Pinpoint the cell where the given text exists, returning its [x, y] midpoint coordinate. 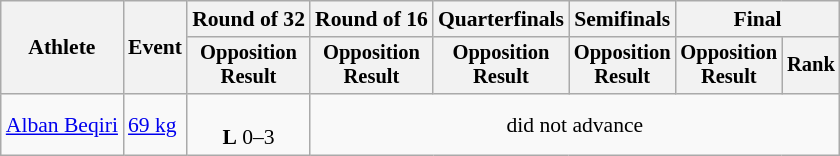
did not advance [575, 124]
Alban Beqiri [62, 124]
Athlete [62, 48]
Event [155, 48]
Quarterfinals [501, 19]
Final [757, 19]
Semifinals [622, 19]
69 kg [155, 124]
Rank [811, 66]
Round of 16 [372, 19]
L 0–3 [248, 124]
Round of 32 [248, 19]
